Provide the [x, y] coordinate of the cell's center where the given text is located.  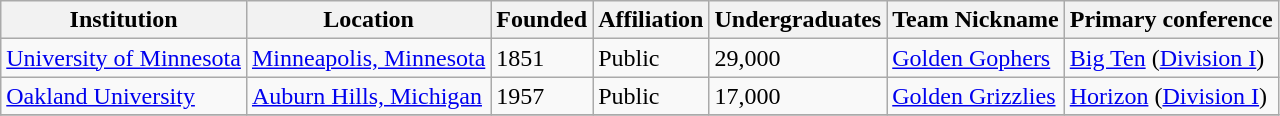
Institution [124, 20]
University of Minnesota [124, 58]
Undergraduates [798, 20]
1851 [542, 58]
17,000 [798, 96]
Founded [542, 20]
Big Ten (Division I) [1171, 58]
Golden Gophers [976, 58]
29,000 [798, 58]
Oakland University [124, 96]
Team Nickname [976, 20]
Horizon (Division I) [1171, 96]
1957 [542, 96]
Location [368, 20]
Auburn Hills, Michigan [368, 96]
Primary conference [1171, 20]
Golden Grizzlies [976, 96]
Affiliation [651, 20]
Minneapolis, Minnesota [368, 58]
